For the text-containing cell, return its midpoint in (X, Y) coordinate format. 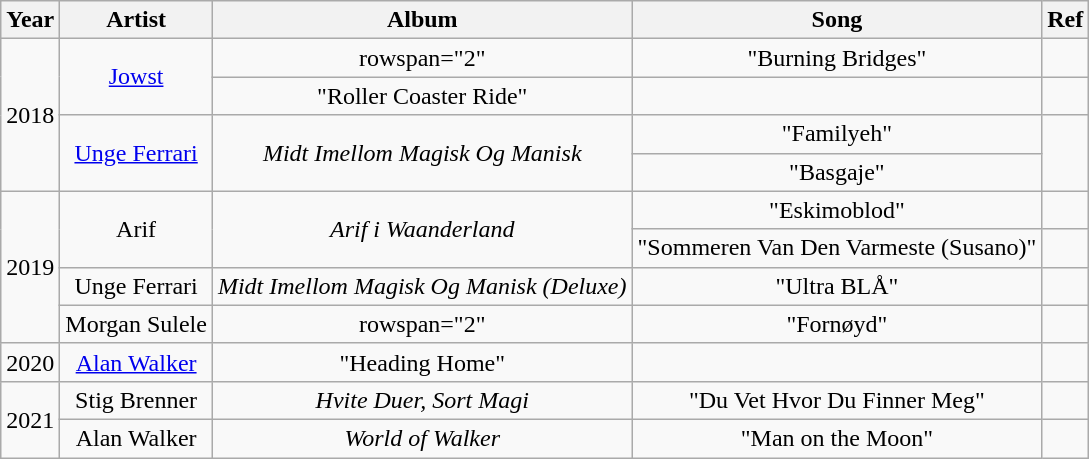
Morgan Sulele (136, 324)
Arif (136, 229)
"Ultra BLÅ" (837, 286)
"Eskimoblod" (837, 210)
2021 (30, 419)
Stig Brenner (136, 400)
2019 (30, 267)
"Burning Bridges" (837, 58)
Midt Imellom Magisk Og Manisk (422, 153)
Year (30, 20)
Album (422, 20)
Hvite Duer, Sort Magi (422, 400)
"Basgaje" (837, 172)
"Man on the Moon" (837, 438)
Jowst (136, 77)
"Roller Coaster Ride" (422, 96)
"Du Vet Hvor Du Finner Meg" (837, 400)
"Familyeh" (837, 134)
2018 (30, 115)
2020 (30, 362)
"Heading Home" (422, 362)
World of Walker (422, 438)
Song (837, 20)
Artist (136, 20)
Arif i Waanderland (422, 229)
Ref (1066, 20)
"Sommeren Van Den Varmeste (Susano)" (837, 248)
Midt Imellom Magisk Og Manisk (Deluxe) (422, 286)
"Fornøyd" (837, 324)
